Locate the cell with the specified text and output its (x, y) center coordinate. 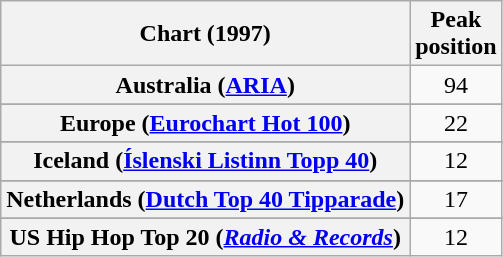
Australia (ARIA) (206, 85)
US Hip Hop Top 20 (Radio & Records) (206, 237)
Netherlands (Dutch Top 40 Tipparade) (206, 199)
22 (456, 123)
Peakposition (456, 34)
Europe (Eurochart Hot 100) (206, 123)
Chart (1997) (206, 34)
17 (456, 199)
Iceland (Íslenski Listinn Topp 40) (206, 161)
94 (456, 85)
